Capture the cell that displays the provided text and extract its (X, Y) central coordinate. 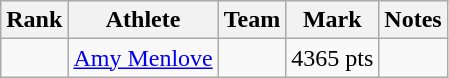
Amy Menlove (143, 58)
Mark (332, 20)
4365 pts (332, 58)
Notes (413, 20)
Rank (34, 20)
Team (252, 20)
Athlete (143, 20)
